Locate the cell with the specified text and output its (x, y) center coordinate. 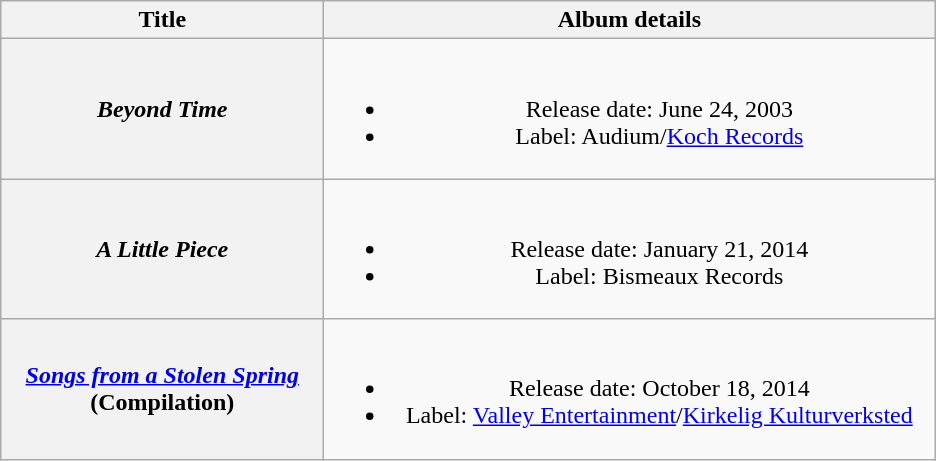
Album details (630, 20)
Release date: October 18, 2014Label: Valley Entertainment/Kirkelig Kulturverksted (630, 389)
Beyond Time (162, 109)
Release date: June 24, 2003Label: Audium/Koch Records (630, 109)
A Little Piece (162, 249)
Songs from a Stolen Spring (Compilation) (162, 389)
Title (162, 20)
Release date: January 21, 2014Label: Bismeaux Records (630, 249)
